Provide the (x, y) coordinate of the cell's center where the given text is located.  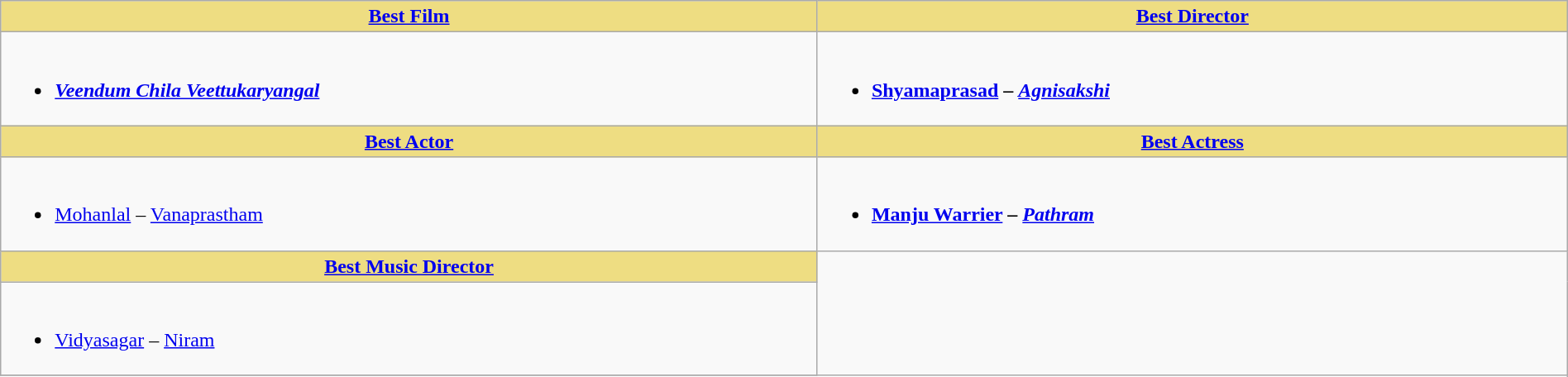
Mohanlal – Vanaprastham (409, 203)
Veendum Chila Veettukaryangal (409, 79)
Shyamaprasad – Agnisakshi (1193, 79)
Best Actress (1193, 141)
Best Film (409, 17)
Best Director (1193, 17)
Best Actor (409, 141)
Manju Warrier – Pathram (1193, 203)
Best Music Director (409, 266)
Vidyasagar – Niram (409, 329)
